From the cell containing the given text, extract its center point as (x, y) coordinate. 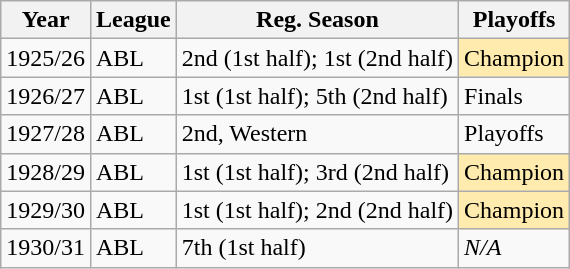
1926/27 (46, 96)
7th (1st half) (317, 248)
Year (46, 20)
1st (1st half); 2nd (2nd half) (317, 210)
2nd (1st half); 1st (2nd half) (317, 58)
N/A (514, 248)
Finals (514, 96)
2nd, Western (317, 134)
1929/30 (46, 210)
1930/31 (46, 248)
Reg. Season (317, 20)
1st (1st half); 5th (2nd half) (317, 96)
1925/26 (46, 58)
League (133, 20)
1927/28 (46, 134)
1st (1st half); 3rd (2nd half) (317, 172)
1928/29 (46, 172)
